Output the (X, Y) coordinate of the center of the cell containing the given text.  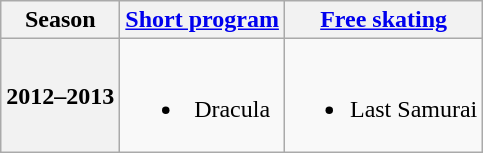
Season (60, 20)
Dracula (202, 96)
Short program (202, 20)
Free skating (383, 20)
Last Samurai (383, 96)
2012–2013 (60, 96)
